Search for the cell housing the specified text and yield its [x, y] center coordinate. 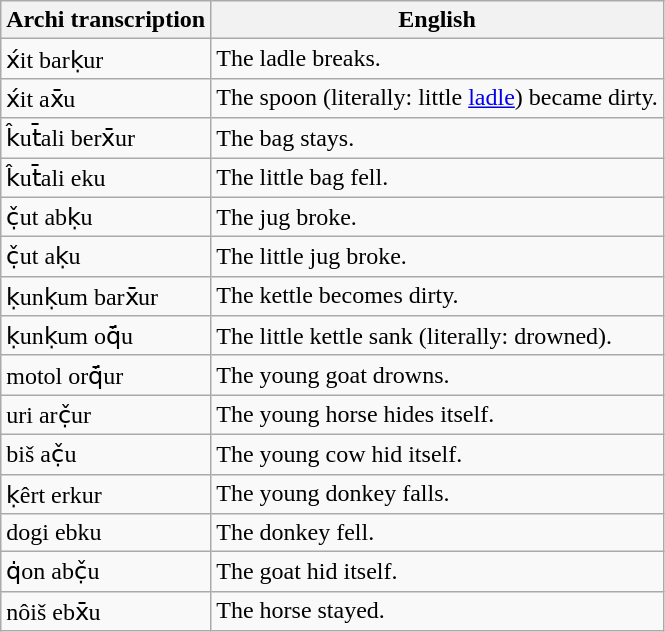
The bag stays. [438, 138]
The goat hid itself. [438, 572]
ḳunḳum oq̄́u [106, 336]
x́it barḳur [106, 59]
The little jug broke. [438, 257]
English [438, 20]
uri arč̣ur [106, 415]
č̣ut aḳu [106, 257]
q̇on abč̣u [106, 572]
nôiš ebx̄u [106, 611]
The young goat drowns. [438, 375]
The kettle becomes dirty. [438, 296]
dogi ebku [106, 533]
k̂ut̄ali berx̄ur [106, 138]
k̂ut̄ali eku [106, 178]
The donkey fell. [438, 533]
The young donkey falls. [438, 494]
The little bag fell. [438, 178]
The young horse hides itself. [438, 415]
The horse stayed. [438, 611]
The ladle breaks. [438, 59]
The young cow hid itself. [438, 454]
x́it ax̄u [106, 98]
motol orq̄́ur [106, 375]
The little kettle sank (literally: drowned). [438, 336]
Archi transcription [106, 20]
biš ač̣u [106, 454]
The spoon (literally: little ladle) became dirty. [438, 98]
ḳunḳum barx̄ur [106, 296]
č̣ut abḳu [106, 217]
The jug broke. [438, 217]
ḳêrt erkur [106, 494]
